From the cell containing the given text, extract its center point as (X, Y) coordinate. 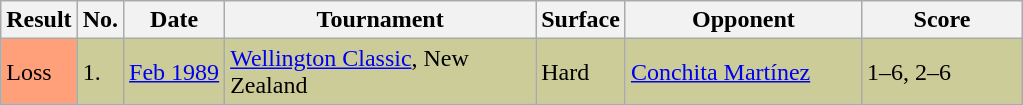
Conchita Martínez (743, 72)
Surface (581, 20)
Score (942, 20)
Wellington Classic, New Zealand (380, 72)
Loss (39, 72)
Result (39, 20)
Tournament (380, 20)
1. (100, 72)
Opponent (743, 20)
Feb 1989 (174, 72)
Hard (581, 72)
No. (100, 20)
Date (174, 20)
1–6, 2–6 (942, 72)
